For the text-containing cell, return its midpoint in [X, Y] coordinate format. 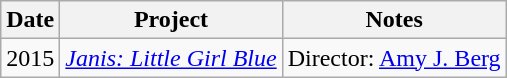
Date [30, 20]
Project [171, 20]
2015 [30, 58]
Notes [394, 20]
Janis: Little Girl Blue [171, 58]
Director: Amy J. Berg [394, 58]
